Pinpoint the cell where the given text exists, returning its [X, Y] midpoint coordinate. 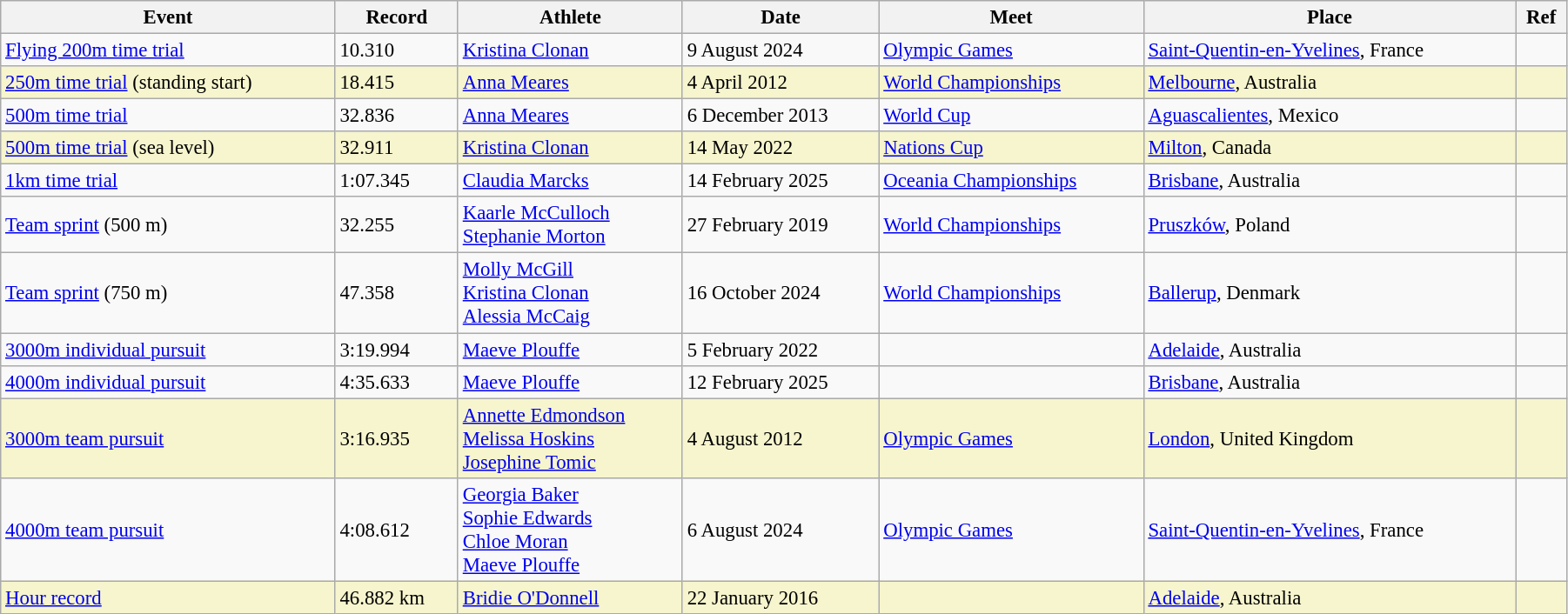
Milton, Canada [1330, 148]
Event [168, 17]
Athlete [570, 17]
6 August 2024 [781, 529]
Aguascalientes, Mexico [1330, 116]
1:07.345 [397, 181]
6 December 2013 [781, 116]
47.358 [397, 293]
14 May 2022 [781, 148]
4 April 2012 [781, 83]
1km time trial [168, 181]
500m time trial (sea level) [168, 148]
Flying 200m time trial [168, 50]
32.836 [397, 116]
Kaarle McCullochStephanie Morton [570, 224]
3:16.935 [397, 438]
Molly McGillKristina ClonanAlessia McCaig [570, 293]
4:35.633 [397, 382]
27 February 2019 [781, 224]
4000m team pursuit [168, 529]
500m time trial [168, 116]
3000m individual pursuit [168, 350]
4000m individual pursuit [168, 382]
Date [781, 17]
22 January 2016 [781, 597]
Meet [1011, 17]
Claudia Marcks [570, 181]
16 October 2024 [781, 293]
46.882 km [397, 597]
Place [1330, 17]
250m time trial (standing start) [168, 83]
Ballerup, Denmark [1330, 293]
Hour record [168, 597]
Bridie O'Donnell [570, 597]
3000m team pursuit [168, 438]
4:08.612 [397, 529]
4 August 2012 [781, 438]
Nations Cup [1011, 148]
5 February 2022 [781, 350]
Team sprint (750 m) [168, 293]
Annette EdmondsonMelissa HoskinsJosephine Tomic [570, 438]
Oceania Championships [1011, 181]
Pruszków, Poland [1330, 224]
World Cup [1011, 116]
9 August 2024 [781, 50]
18.415 [397, 83]
12 February 2025 [781, 382]
32.255 [397, 224]
London, United Kingdom [1330, 438]
Ref [1542, 17]
10.310 [397, 50]
14 February 2025 [781, 181]
Record [397, 17]
3:19.994 [397, 350]
Team sprint (500 m) [168, 224]
32.911 [397, 148]
Melbourne, Australia [1330, 83]
Georgia BakerSophie EdwardsChloe MoranMaeve Plouffe [570, 529]
